Capture the cell that displays the provided text and extract its [x, y] central coordinate. 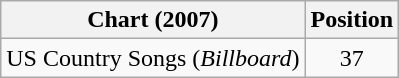
US Country Songs (Billboard) [153, 58]
Chart (2007) [153, 20]
37 [352, 58]
Position [352, 20]
